Output the [x, y] coordinate of the center of the cell containing the given text.  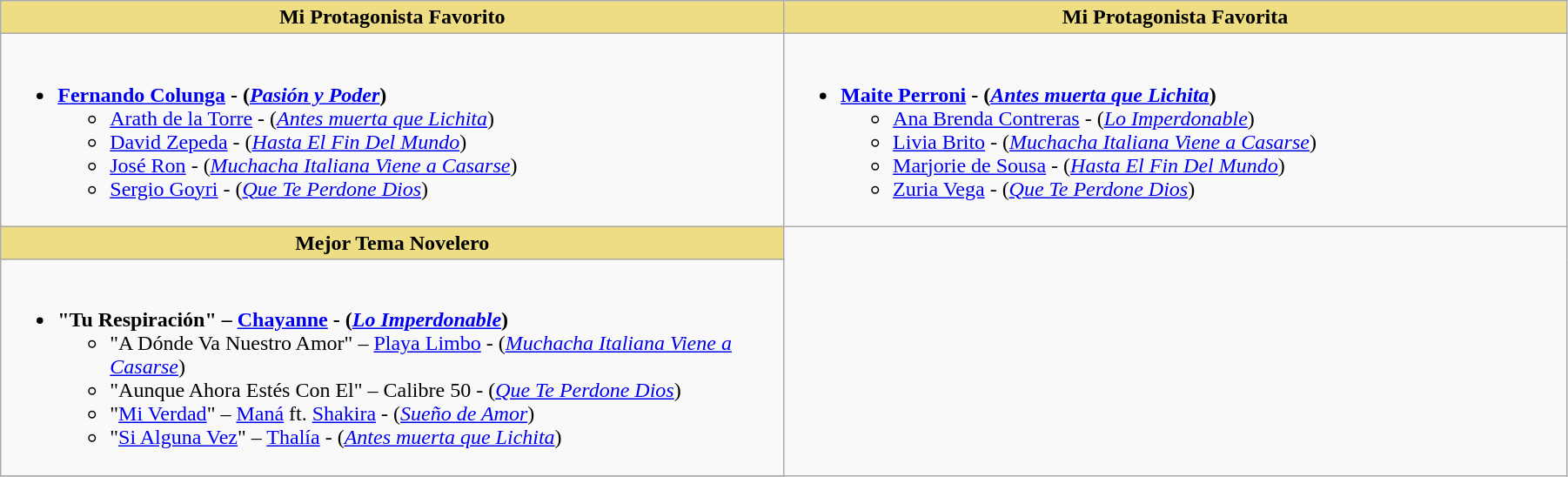
Mi Protagonista Favorita [1176, 17]
Mi Protagonista Favorito [392, 17]
Mejor Tema Novelero [392, 243]
